Pinpoint the cell where the given text exists, returning its (x, y) midpoint coordinate. 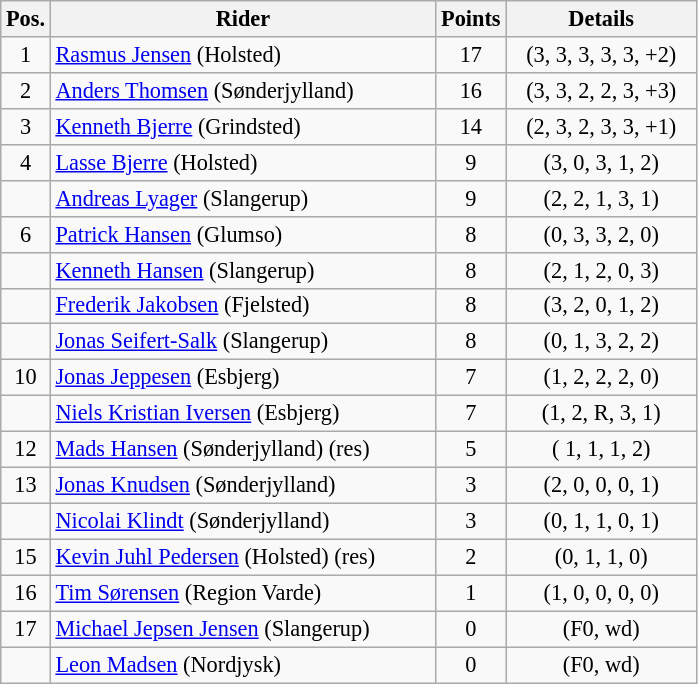
(1, 2, R, 3, 1) (601, 414)
Nicolai Klindt (Sønderjylland) (242, 521)
14 (471, 126)
(1, 2, 2, 2, 0) (601, 378)
(1, 0, 0, 0, 0) (601, 593)
( 1, 1, 1, 2) (601, 450)
(0, 3, 3, 2, 0) (601, 234)
5 (471, 450)
Jonas Seifert-Salk (Slangerup) (242, 342)
Jonas Jeppesen (Esbjerg) (242, 378)
(0, 1, 1, 0, 1) (601, 521)
(3, 0, 3, 1, 2) (601, 162)
Kenneth Bjerre (Grindsted) (242, 126)
Michael Jepsen Jensen (Slangerup) (242, 629)
6 (26, 234)
Tim Sørensen (Region Varde) (242, 593)
(3, 3, 3, 3, 3, +2) (601, 55)
(2, 2, 1, 3, 1) (601, 198)
(3, 2, 0, 1, 2) (601, 306)
Niels Kristian Iversen (Esbjerg) (242, 414)
15 (26, 557)
Details (601, 19)
13 (26, 485)
Andreas Lyager (Slangerup) (242, 198)
(2, 3, 2, 3, 3, +1) (601, 126)
Pos. (26, 19)
(0, 1, 1, 0) (601, 557)
Jonas Knudsen (Sønderjylland) (242, 485)
Patrick Hansen (Glumso) (242, 234)
Rider (242, 19)
Lasse Bjerre (Holsted) (242, 162)
Rasmus Jensen (Holsted) (242, 55)
10 (26, 378)
4 (26, 162)
Mads Hansen (Sønderjylland) (res) (242, 450)
Kenneth Hansen (Slangerup) (242, 270)
Anders Thomsen (Sønderjylland) (242, 90)
(2, 0, 0, 0, 1) (601, 485)
Kevin Juhl Pedersen (Holsted) (res) (242, 557)
(3, 3, 2, 2, 3, +3) (601, 90)
Frederik Jakobsen (Fjelsted) (242, 306)
(2, 1, 2, 0, 3) (601, 270)
Points (471, 19)
Leon Madsen (Nordjysk) (242, 665)
12 (26, 450)
(0, 1, 3, 2, 2) (601, 342)
